Detect which cell encompasses the target text, then output its [x, y] center coordinate. 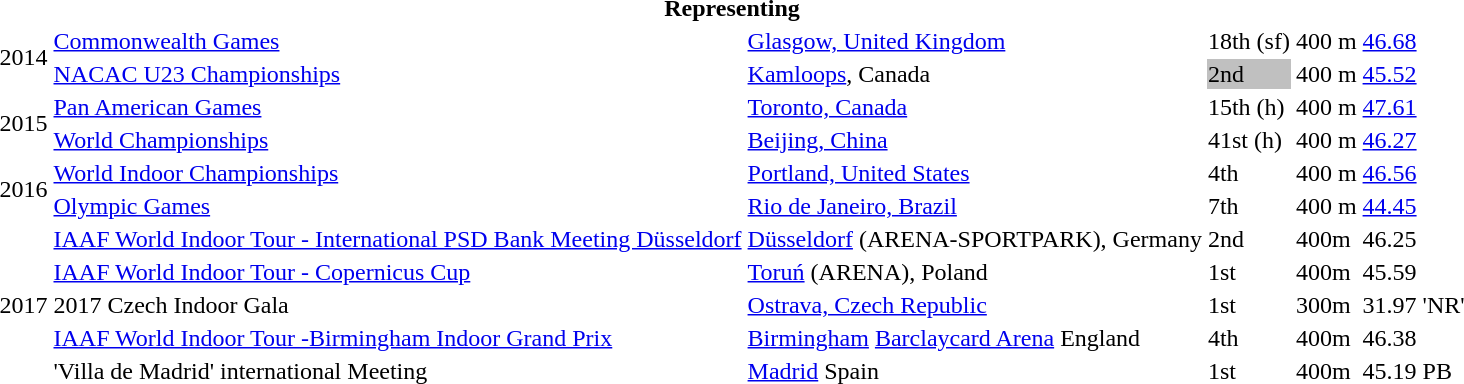
Glasgow, United Kingdom [974, 41]
2017 Czech Indoor Gala [398, 305]
7th [1248, 206]
Toruń (ARENA), Poland [974, 272]
Düsseldorf (ARENA-SPORTPARK), Germany [974, 239]
Ostrava, Czech Republic [974, 305]
IAAF World Indoor Tour - International PSD Bank Meeting Düsseldorf [398, 239]
41st (h) [1248, 140]
Commonwealth Games [398, 41]
18th (sf) [1248, 41]
Portland, United States [974, 173]
IAAF World Indoor Tour - Copernicus Cup [398, 272]
World Championships [398, 140]
Kamloops, Canada [974, 74]
Olympic Games [398, 206]
15th (h) [1248, 107]
IAAF World Indoor Tour -Birmingham Indoor Grand Prix [398, 338]
300m [1326, 305]
NACAC U23 Championships [398, 74]
World Indoor Championships [398, 173]
Toronto, Canada [974, 107]
Birmingham Barclaycard Arena England [974, 338]
Rio de Janeiro, Brazil [974, 206]
Beijing, China [974, 140]
Pan American Games [398, 107]
